Pinpoint the cell where the given text exists, returning its [x, y] midpoint coordinate. 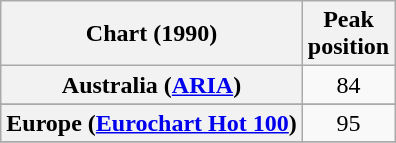
84 [348, 85]
95 [348, 123]
Peakposition [348, 34]
Europe (Eurochart Hot 100) [152, 123]
Australia (ARIA) [152, 85]
Chart (1990) [152, 34]
